Return the (X, Y) coordinate for the center point of the cell that contains the specified text.  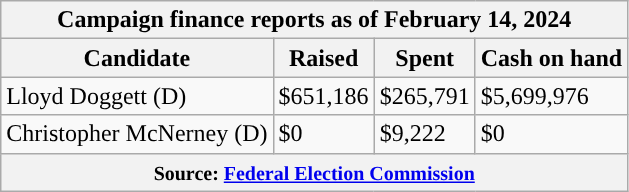
$9,222 (424, 134)
Spent (424, 58)
Candidate (137, 58)
Christopher McNerney (D) (137, 134)
Source: Federal Election Commission (314, 172)
$5,699,976 (551, 96)
Campaign finance reports as of February 14, 2024 (314, 20)
$265,791 (424, 96)
Raised (324, 58)
Lloyd Doggett (D) (137, 96)
$651,186 (324, 96)
Cash on hand (551, 58)
